Identify which cell holds the provided text, then report its (X, Y) central coordinate. 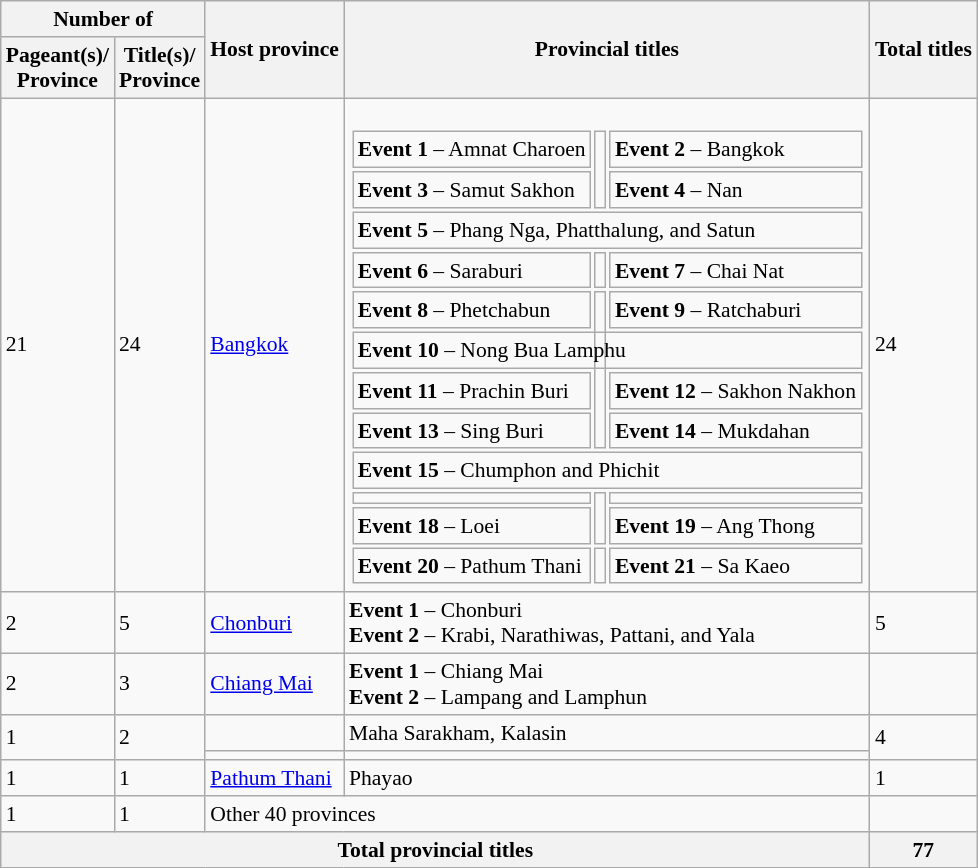
Phayao (607, 779)
Event 6 – Saraburi (472, 270)
Event 13 – Sing Buri (472, 430)
Event 1 – Amnat Charoen (472, 150)
Event 20 – Pathum Thani (472, 566)
Event 8 – Phetchabun (472, 310)
Event 5 – Phang Nga, Phatthalung, and Satun (607, 230)
Event 1 – Chiang MaiEvent 2 – Lampang and Lamphun (607, 684)
Pathum Thani (274, 779)
Total titles (924, 50)
77 (924, 850)
Title(s)/Province (160, 68)
Event 14 – Mukdahan (736, 430)
Event 4 – Nan (736, 190)
Event 12 – Sakhon Nakhon (736, 390)
4 (924, 738)
Event 15 – Chumphon and Phichit (607, 470)
Host province (274, 50)
Other 40 provinces (538, 814)
Event 2 – Bangkok (736, 150)
Event 3 – Samut Sakhon (472, 190)
Total provincial titles (436, 850)
Event 9 – Ratchaburi (736, 310)
Pageant(s)/Province (58, 68)
Provincial titles (607, 50)
21 (58, 346)
Event 18 – Loei (472, 526)
3 (160, 684)
Event 1 – ChonburiEvent 2 – Krabi, Narathiwas, Pattani, and Yala (607, 624)
Event 19 – Ang Thong (736, 526)
Event 21 – Sa Kaeo (736, 566)
Chiang Mai (274, 684)
Chonburi (274, 624)
Event 11 – Prachin Buri (472, 390)
Maha Sarakham, Kalasin (607, 733)
Event 7 – Chai Nat (736, 270)
Number of (104, 19)
Bangkok (274, 346)
Event 10 – Nong Bua Lamphu (607, 350)
